For the text-containing cell, return its midpoint in [x, y] coordinate format. 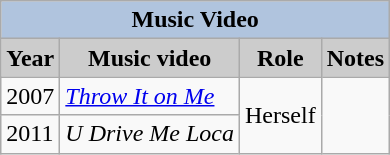
2011 [30, 134]
Music video [150, 58]
Music Video [196, 20]
U Drive Me Loca [150, 134]
Throw It on Me [150, 96]
Herself [281, 115]
2007 [30, 96]
Year [30, 58]
Role [281, 58]
Notes [355, 58]
